Detect which cell encompasses the target text, then output its (x, y) center coordinate. 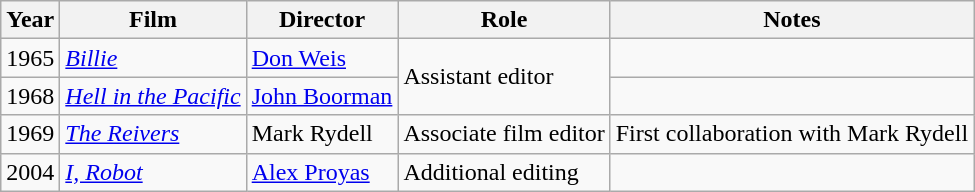
Additional editing (504, 172)
Role (504, 20)
Alex Proyas (322, 172)
First collaboration with Mark Rydell (792, 134)
I, Robot (153, 172)
1968 (30, 96)
1965 (30, 58)
Director (322, 20)
Assistant editor (504, 77)
Film (153, 20)
Don Weis (322, 58)
Year (30, 20)
Hell in the Pacific (153, 96)
Notes (792, 20)
2004 (30, 172)
John Boorman (322, 96)
Mark Rydell (322, 134)
Associate film editor (504, 134)
1969 (30, 134)
Billie (153, 58)
The Reivers (153, 134)
